Locate the cell with the specified text and output its (X, Y) center coordinate. 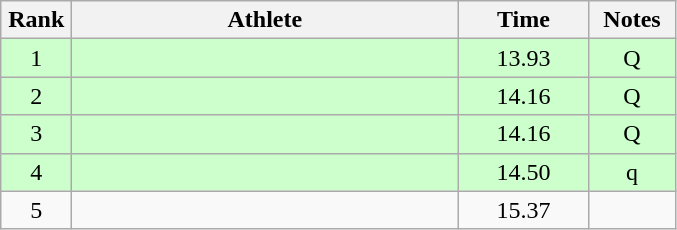
1 (36, 58)
14.50 (524, 172)
q (632, 172)
4 (36, 172)
2 (36, 96)
15.37 (524, 210)
Rank (36, 20)
13.93 (524, 58)
Athlete (265, 20)
Notes (632, 20)
3 (36, 134)
Time (524, 20)
5 (36, 210)
